Detect which cell encompasses the target text, then output its (X, Y) center coordinate. 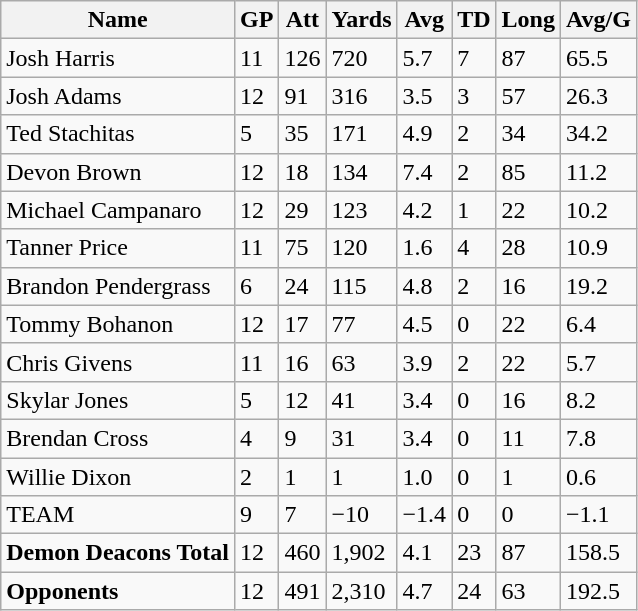
4.5 (424, 324)
460 (302, 553)
Brendan Cross (118, 438)
10.2 (598, 210)
Devon Brown (118, 172)
35 (302, 134)
158.5 (598, 553)
Avg/G (598, 20)
115 (362, 286)
1,902 (362, 553)
Ted Stachitas (118, 134)
Brandon Pendergrass (118, 286)
3.9 (424, 362)
GP (256, 20)
−1.1 (598, 515)
3 (474, 96)
491 (302, 591)
Chris Givens (118, 362)
7.8 (598, 438)
4.9 (424, 134)
Skylar Jones (118, 400)
26.3 (598, 96)
TD (474, 20)
57 (528, 96)
Josh Harris (118, 58)
Avg (424, 20)
11.2 (598, 172)
Demon Deacons Total (118, 553)
4.2 (424, 210)
126 (302, 58)
4.7 (424, 591)
6 (256, 286)
192.5 (598, 591)
2,310 (362, 591)
−10 (362, 515)
123 (362, 210)
29 (302, 210)
77 (362, 324)
10.9 (598, 248)
1.6 (424, 248)
Willie Dixon (118, 477)
3.5 (424, 96)
0.6 (598, 477)
7.4 (424, 172)
4.8 (424, 286)
171 (362, 134)
Long (528, 20)
75 (302, 248)
Yards (362, 20)
TEAM (118, 515)
28 (528, 248)
85 (528, 172)
Name (118, 20)
65.5 (598, 58)
41 (362, 400)
Michael Campanaro (118, 210)
134 (362, 172)
19.2 (598, 286)
Att (302, 20)
120 (362, 248)
Tommy Bohanon (118, 324)
Tanner Price (118, 248)
4.1 (424, 553)
31 (362, 438)
91 (302, 96)
Josh Adams (118, 96)
720 (362, 58)
1.0 (424, 477)
8.2 (598, 400)
Opponents (118, 591)
6.4 (598, 324)
17 (302, 324)
18 (302, 172)
23 (474, 553)
−1.4 (424, 515)
34.2 (598, 134)
34 (528, 134)
316 (362, 96)
